For the text-containing cell, return its midpoint in [x, y] coordinate format. 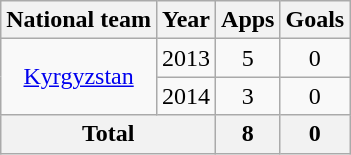
Kyrgyzstan [79, 77]
3 [248, 96]
8 [248, 134]
2014 [186, 96]
Total [108, 134]
5 [248, 58]
Year [186, 20]
Apps [248, 20]
Goals [315, 20]
National team [79, 20]
2013 [186, 58]
